Return (X, Y) of the center of cell containing provided text 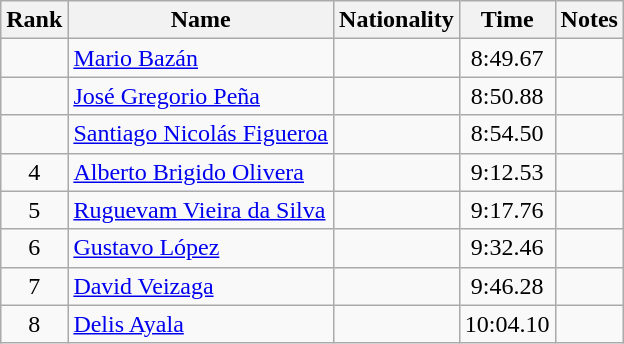
Delis Ayala (201, 324)
8 (34, 324)
Rank (34, 20)
9:32.46 (507, 248)
9:17.76 (507, 210)
Alberto Brigido Olivera (201, 172)
Notes (589, 20)
4 (34, 172)
Gustavo López (201, 248)
Santiago Nicolás Figueroa (201, 134)
7 (34, 286)
6 (34, 248)
José Gregorio Peña (201, 96)
8:50.88 (507, 96)
David Veizaga (201, 286)
9:12.53 (507, 172)
10:04.10 (507, 324)
Mario Bazán (201, 58)
Name (201, 20)
9:46.28 (507, 286)
Ruguevam Vieira da Silva (201, 210)
8:54.50 (507, 134)
Nationality (397, 20)
Time (507, 20)
8:49.67 (507, 58)
5 (34, 210)
